Identify which cell holds the provided text, then report its (x, y) central coordinate. 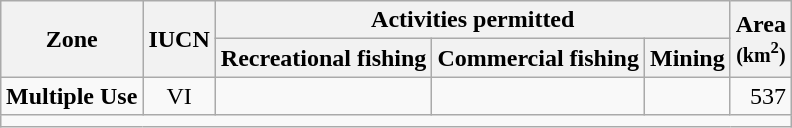
IUCN (179, 39)
Zone (71, 39)
VI (179, 96)
Area(km2) (760, 39)
537 (760, 96)
Commercial fishing (538, 58)
Recreational fishing (324, 58)
Activities permitted (472, 20)
Multiple Use (71, 96)
Mining (687, 58)
